Locate the cell with the specified text and output its [x, y] center coordinate. 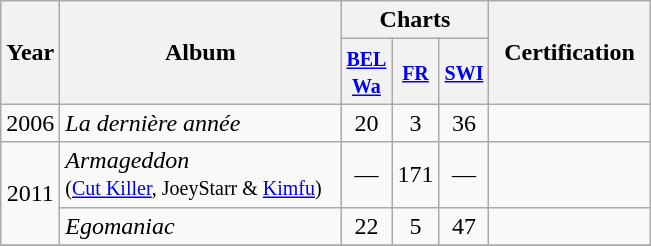
171 [416, 174]
Certification [570, 52]
Year [30, 52]
BEL Wa [366, 72]
Album [200, 52]
3 [416, 123]
SWI [464, 72]
5 [416, 226]
Charts [415, 20]
22 [366, 226]
2006 [30, 123]
2011 [30, 194]
Egomaniac [200, 226]
Armageddon (Cut Killer, JoeyStarr & Kimfu) [200, 174]
36 [464, 123]
La dernière année [200, 123]
FR [416, 72]
47 [464, 226]
20 [366, 123]
